Return [X, Y] of the center of cell containing provided text 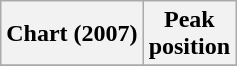
Peakposition [189, 34]
Chart (2007) [72, 34]
